Detect which cell encompasses the target text, then output its (X, Y) center coordinate. 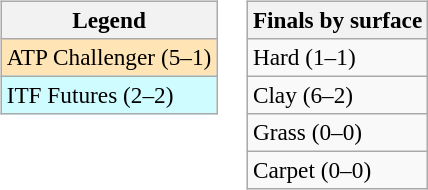
Legend (108, 20)
ITF Futures (2–2) (108, 95)
Carpet (0–0) (337, 171)
Hard (1–1) (337, 57)
ATP Challenger (5–1) (108, 57)
Clay (6–2) (337, 95)
Grass (0–0) (337, 133)
Finals by surface (337, 20)
